Pinpoint the cell where the given text exists, returning its [x, y] midpoint coordinate. 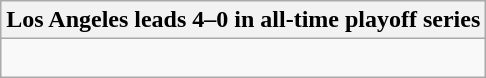
Los Angeles leads 4–0 in all-time playoff series [244, 20]
